For the text-containing cell, return its midpoint in [X, Y] coordinate format. 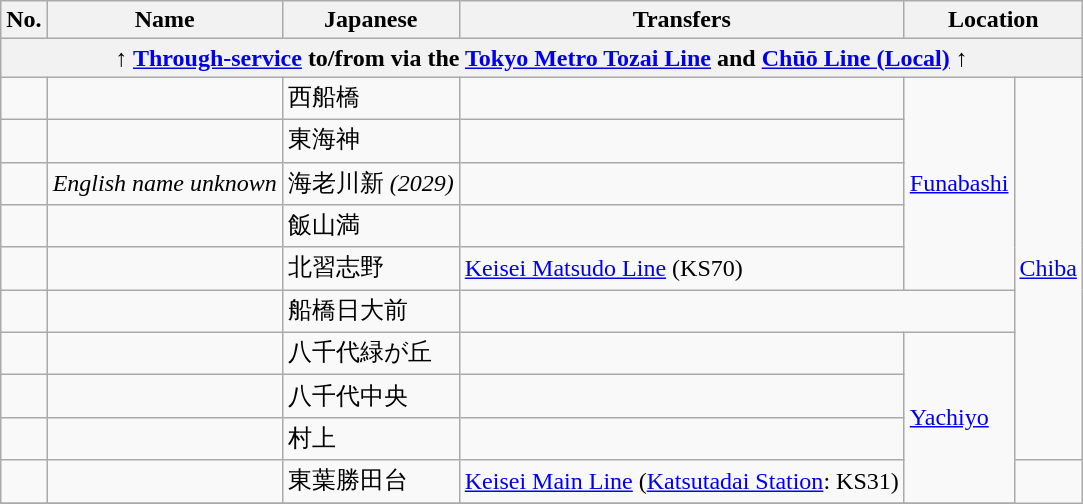
船橋日大前 [370, 312]
Keisei Matsudo Line (KS70) [682, 268]
飯山満 [370, 226]
村上 [370, 438]
English name unknown [164, 184]
↑ Through-service to/from via the Tokyo Metro Tozai Line and Chūō Line (Local) ↑ [542, 58]
東海神 [370, 140]
西船橋 [370, 98]
北習志野 [370, 268]
Funabashi [959, 184]
No. [24, 20]
八千代緑が丘 [370, 354]
Yachiyo [959, 417]
東葉勝田台 [370, 482]
Japanese [370, 20]
Location [993, 20]
Transfers [682, 20]
Name [164, 20]
八千代中央 [370, 396]
海老川新 (2029) [370, 184]
Keisei Main Line (Katsutadai Station: KS31) [682, 482]
Chiba [1048, 268]
